For the text-containing cell, return its midpoint in [X, Y] coordinate format. 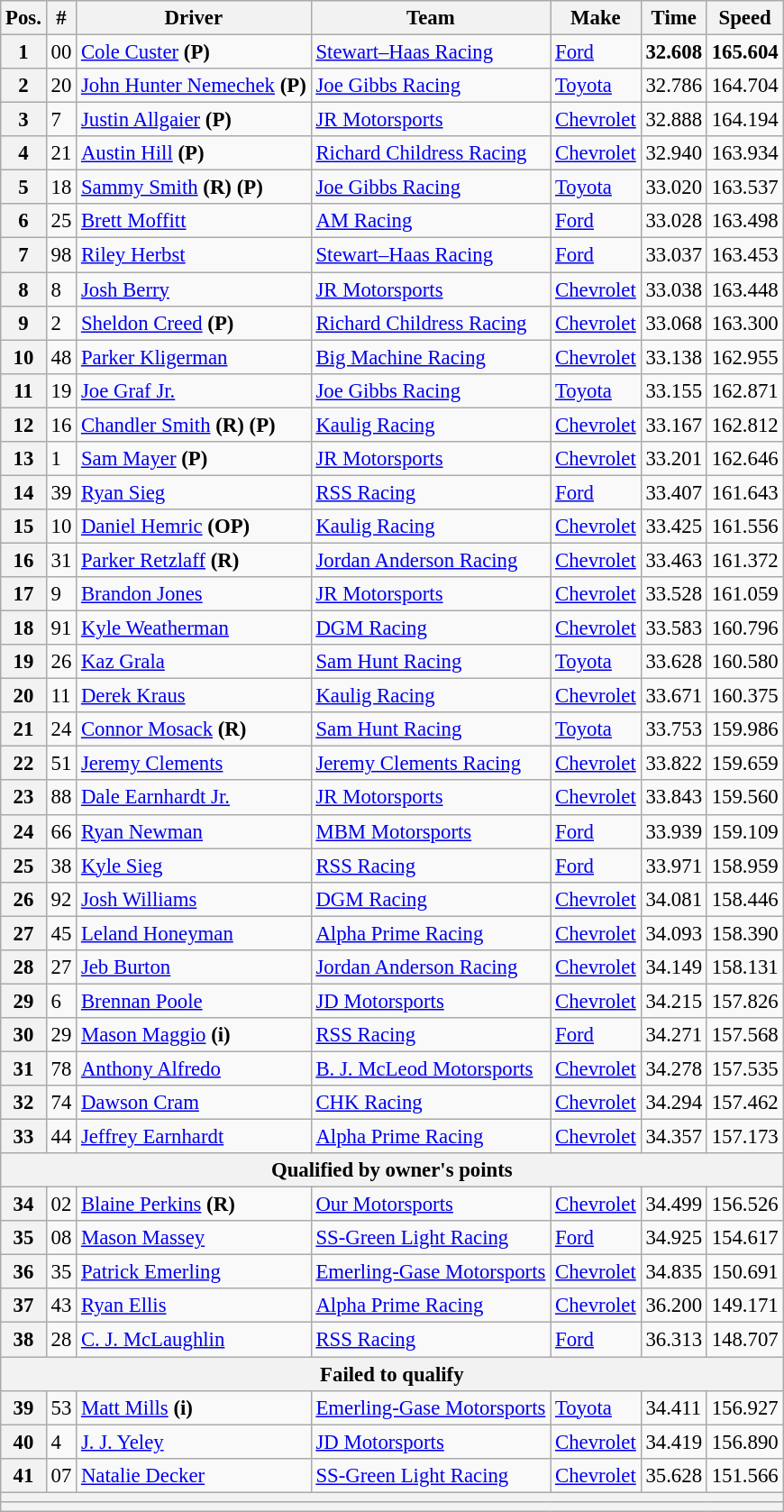
Josh Berry [195, 289]
34.081 [674, 899]
35.628 [674, 1475]
32.940 [674, 153]
33.037 [674, 255]
02 [61, 1205]
154.617 [744, 1238]
162.812 [744, 425]
33.971 [674, 866]
164.704 [744, 86]
161.059 [744, 594]
33.028 [674, 221]
15 [23, 527]
J. J. Yeley [195, 1442]
17 [23, 594]
33.425 [674, 527]
33 [23, 1137]
Natalie Decker [195, 1475]
157.568 [744, 1035]
162.955 [744, 357]
160.580 [744, 662]
Failed to qualify [392, 1374]
163.537 [744, 188]
33.939 [674, 831]
34.294 [674, 1103]
C. J. McLaughlin [195, 1340]
MBM Motorsports [431, 831]
Ryan Newman [195, 831]
78 [61, 1068]
151.566 [744, 1475]
44 [61, 1137]
Make [596, 18]
33.020 [674, 188]
CHK Racing [431, 1103]
33.463 [674, 560]
Jeremy Clements [195, 764]
160.375 [744, 696]
Austin Hill (P) [195, 153]
33.671 [674, 696]
159.109 [744, 831]
159.560 [744, 798]
32.786 [674, 86]
160.796 [744, 628]
B. J. McLeod Motorsports [431, 1068]
88 [61, 798]
74 [61, 1103]
Team [431, 18]
Parker Kligerman [195, 357]
Patrick Emerling [195, 1272]
161.556 [744, 527]
34 [23, 1205]
Sam Mayer (P) [195, 459]
163.448 [744, 289]
Anthony Alfredo [195, 1068]
Time [674, 18]
34.499 [674, 1205]
Kaz Grala [195, 662]
91 [61, 628]
157.173 [744, 1137]
12 [23, 425]
149.171 [744, 1306]
33.407 [674, 492]
164.194 [744, 120]
159.659 [744, 764]
33.167 [674, 425]
Qualified by owner's points [392, 1170]
AM Racing [431, 221]
92 [61, 899]
Kyle Sieg [195, 866]
41 [23, 1475]
34.411 [674, 1407]
34.419 [674, 1442]
33.155 [674, 390]
13 [23, 459]
Leland Honeyman [195, 933]
Dale Earnhardt Jr. [195, 798]
156.890 [744, 1442]
45 [61, 933]
34.149 [674, 967]
40 [23, 1442]
148.707 [744, 1340]
33.822 [674, 764]
34.215 [674, 1001]
Ryan Ellis [195, 1306]
Connor Mosack (R) [195, 729]
Derek Kraus [195, 696]
Jeffrey Earnhardt [195, 1137]
Big Machine Racing [431, 357]
00 [61, 52]
53 [61, 1407]
John Hunter Nemechek (P) [195, 86]
48 [61, 357]
32.888 [674, 120]
Brennan Poole [195, 1001]
07 [61, 1475]
Parker Retzlaff (R) [195, 560]
22 [23, 764]
34.271 [674, 1035]
150.691 [744, 1272]
# [61, 18]
158.446 [744, 899]
Cole Custer (P) [195, 52]
51 [61, 764]
162.646 [744, 459]
Speed [744, 18]
5 [23, 188]
163.934 [744, 153]
32 [23, 1103]
33.201 [674, 459]
34.093 [674, 933]
161.643 [744, 492]
34.835 [674, 1272]
Mason Maggio (i) [195, 1035]
36.200 [674, 1306]
162.871 [744, 390]
33.843 [674, 798]
163.453 [744, 255]
Sammy Smith (R) (P) [195, 188]
33.528 [674, 594]
Ryan Sieg [195, 492]
33.753 [674, 729]
157.462 [744, 1103]
Brandon Jones [195, 594]
159.986 [744, 729]
08 [61, 1238]
Dawson Cram [195, 1103]
157.826 [744, 1001]
Justin Allgaier (P) [195, 120]
34.278 [674, 1068]
Pos. [23, 18]
161.372 [744, 560]
165.604 [744, 52]
23 [23, 798]
158.959 [744, 866]
Josh Williams [195, 899]
43 [61, 1306]
Daniel Hemric (OP) [195, 527]
14 [23, 492]
33.583 [674, 628]
Sheldon Creed (P) [195, 323]
98 [61, 255]
32.608 [674, 52]
Jeb Burton [195, 967]
Driver [195, 18]
Jeremy Clements Racing [431, 764]
156.526 [744, 1205]
30 [23, 1035]
34.357 [674, 1137]
Chandler Smith (R) (P) [195, 425]
34.925 [674, 1238]
163.300 [744, 323]
33.628 [674, 662]
Joe Graf Jr. [195, 390]
36.313 [674, 1340]
66 [61, 831]
Blaine Perkins (R) [195, 1205]
158.390 [744, 933]
33.138 [674, 357]
Kyle Weatherman [195, 628]
157.535 [744, 1068]
Riley Herbst [195, 255]
Matt Mills (i) [195, 1407]
Brett Moffitt [195, 221]
33.068 [674, 323]
33.038 [674, 289]
Our Motorsports [431, 1205]
158.131 [744, 967]
36 [23, 1272]
37 [23, 1306]
3 [23, 120]
Mason Massey [195, 1238]
156.927 [744, 1407]
163.498 [744, 221]
